Extract the [X, Y] coordinate from the center of the cell holding the provided text.  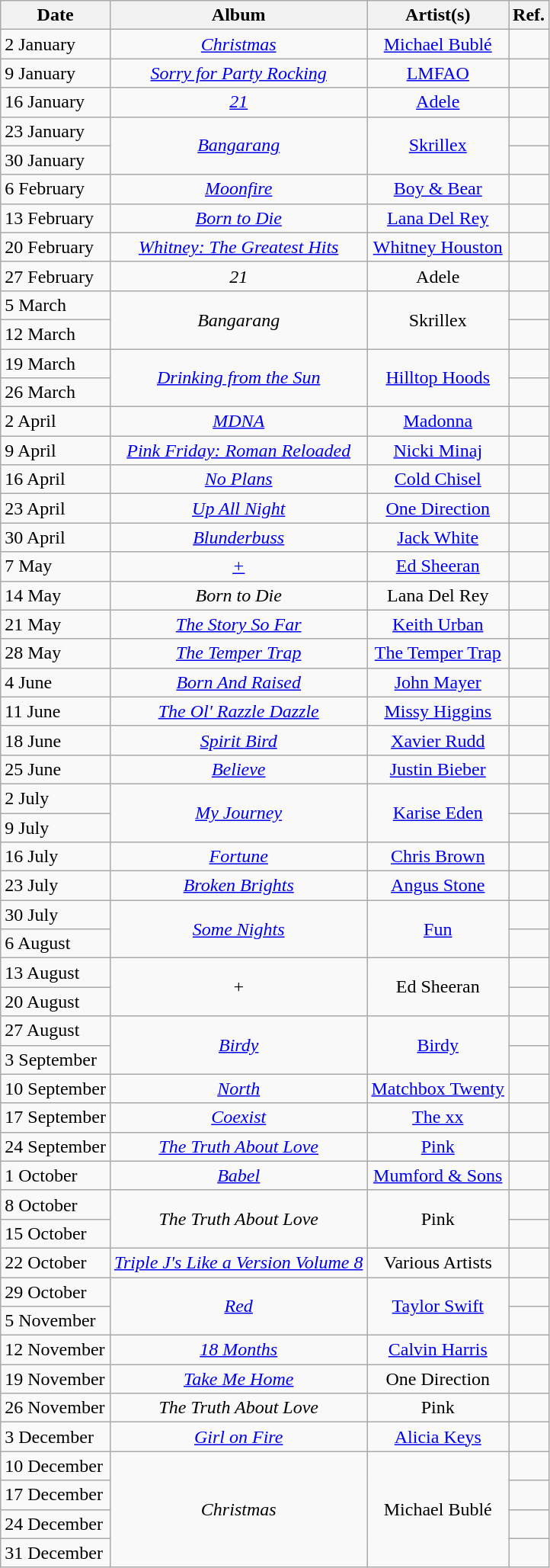
Angus Stone [438, 886]
Karise Eden [438, 813]
Mumford & Sons [438, 1175]
Boy & Bear [438, 189]
23 January [56, 131]
Sorry for Party Rocking [238, 73]
North [238, 1089]
Keith Urban [438, 624]
Chris Brown [438, 857]
30 January [56, 160]
Believe [238, 769]
Various Artists [438, 1262]
30 July [56, 915]
22 October [56, 1262]
Blunderbuss [238, 537]
6 August [56, 944]
26 November [56, 1408]
The xx [438, 1117]
Taylor Swift [438, 1307]
17 December [56, 1495]
9 July [56, 827]
9 April [56, 451]
Pink Friday: Roman Reloaded [238, 451]
31 December [56, 1553]
19 March [56, 364]
Fun [438, 929]
7 May [56, 566]
My Journey [238, 813]
Moonfire [238, 189]
Alicia Keys [438, 1437]
5 March [56, 305]
Xavier Rudd [438, 740]
12 March [56, 334]
15 October [56, 1233]
Coexist [238, 1117]
24 December [56, 1524]
30 April [56, 537]
11 June [56, 711]
Justin Bieber [438, 769]
3 September [56, 1060]
8 October [56, 1204]
Calvin Harris [438, 1350]
Madonna [438, 422]
Fortune [238, 857]
Jack White [438, 537]
18 Months [238, 1350]
16 July [56, 857]
Broken Brights [238, 886]
23 July [56, 886]
24 September [56, 1146]
16 January [56, 102]
Cold Chisel [438, 479]
3 December [56, 1437]
Born And Raised [238, 682]
Missy Higgins [438, 711]
13 February [56, 218]
20 February [56, 247]
2 January [56, 44]
LMFAO [438, 73]
23 April [56, 508]
16 April [56, 479]
Babel [238, 1175]
The Story So Far [238, 624]
Date [56, 15]
Album [238, 15]
Red [238, 1307]
10 December [56, 1466]
20 August [56, 1002]
Spirit Bird [238, 740]
2 July [56, 798]
28 May [56, 653]
13 August [56, 973]
2 April [56, 422]
Matchbox Twenty [438, 1089]
6 February [56, 189]
19 November [56, 1379]
MDNA [238, 422]
21 May [56, 624]
5 November [56, 1321]
No Plans [238, 479]
27 February [56, 276]
1 October [56, 1175]
Up All Night [238, 508]
12 November [56, 1350]
14 May [56, 595]
Whitney Houston [438, 247]
The Ol' Razzle Dazzle [238, 711]
Girl on Fire [238, 1437]
26 March [56, 393]
John Mayer [438, 682]
Ref. [529, 15]
Some Nights [238, 929]
17 September [56, 1117]
27 August [56, 1031]
25 June [56, 769]
4 June [56, 682]
9 January [56, 73]
Artist(s) [438, 15]
Whitney: The Greatest Hits [238, 247]
18 June [56, 740]
Drinking from the Sun [238, 378]
29 October [56, 1292]
Hilltop Hoods [438, 378]
10 September [56, 1089]
Triple J's Like a Version Volume 8 [238, 1262]
Take Me Home [238, 1379]
Nicki Minaj [438, 451]
